Return the (x, y) coordinate for the center point of the cell that contains the specified text.  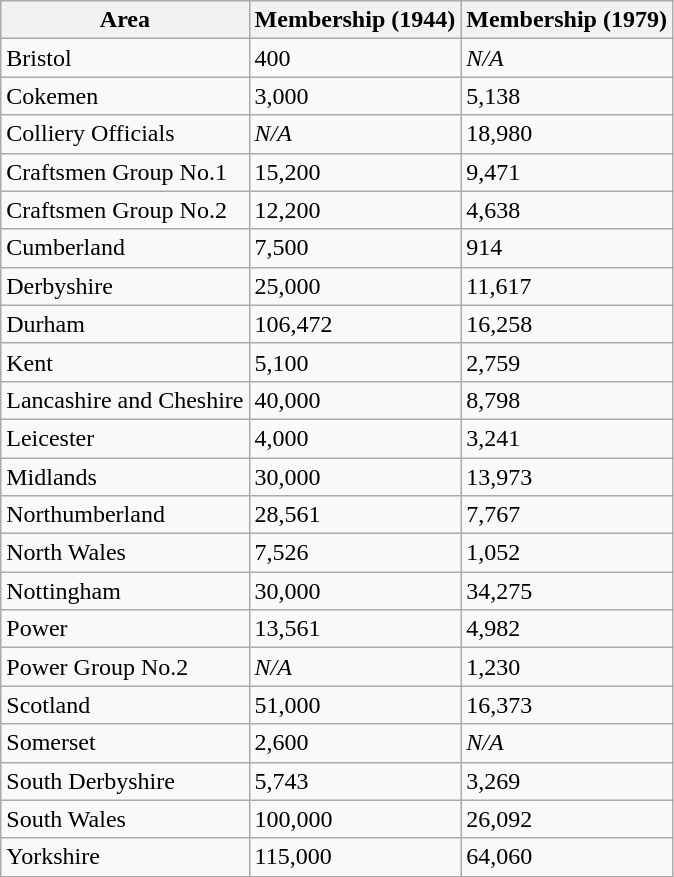
15,200 (355, 172)
40,000 (355, 400)
3,000 (355, 96)
Cokemen (125, 96)
400 (355, 58)
5,138 (567, 96)
3,241 (567, 438)
Craftsmen Group No.1 (125, 172)
Midlands (125, 477)
7,767 (567, 515)
51,000 (355, 705)
7,526 (355, 553)
914 (567, 248)
Cumberland (125, 248)
Craftsmen Group No.2 (125, 210)
25,000 (355, 286)
Membership (1979) (567, 20)
Leicester (125, 438)
26,092 (567, 819)
South Derbyshire (125, 781)
28,561 (355, 515)
100,000 (355, 819)
Northumberland (125, 515)
Scotland (125, 705)
16,258 (567, 324)
12,200 (355, 210)
115,000 (355, 857)
Yorkshire (125, 857)
11,617 (567, 286)
Bristol (125, 58)
Nottingham (125, 591)
Somerset (125, 743)
Power Group No.2 (125, 667)
Kent (125, 362)
18,980 (567, 134)
2,600 (355, 743)
64,060 (567, 857)
2,759 (567, 362)
4,638 (567, 210)
Colliery Officials (125, 134)
4,000 (355, 438)
8,798 (567, 400)
Durham (125, 324)
North Wales (125, 553)
9,471 (567, 172)
3,269 (567, 781)
1,230 (567, 667)
Area (125, 20)
7,500 (355, 248)
Power (125, 629)
5,100 (355, 362)
13,561 (355, 629)
Lancashire and Cheshire (125, 400)
Membership (1944) (355, 20)
Derbyshire (125, 286)
South Wales (125, 819)
13,973 (567, 477)
16,373 (567, 705)
4,982 (567, 629)
34,275 (567, 591)
1,052 (567, 553)
5,743 (355, 781)
106,472 (355, 324)
